Search for the cell housing the specified text and yield its [x, y] center coordinate. 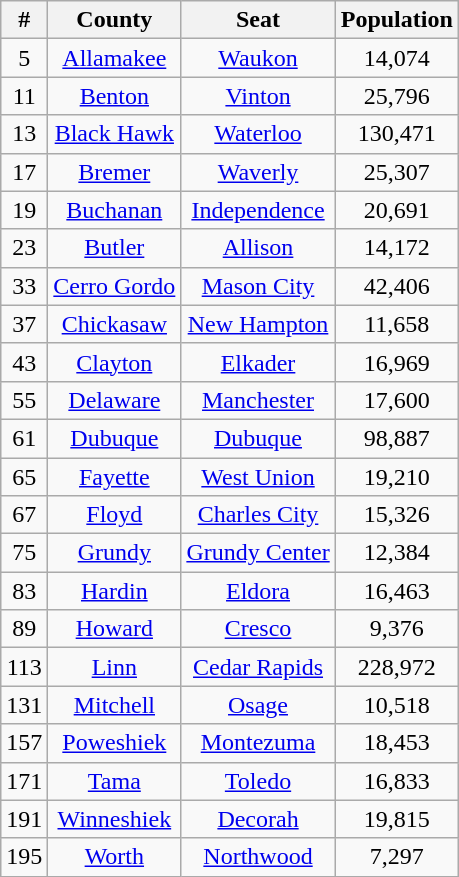
83 [24, 591]
Worth [114, 857]
Bremer [114, 172]
Decorah [258, 819]
19,210 [396, 477]
5 [24, 58]
9,376 [396, 629]
Fayette [114, 477]
228,972 [396, 667]
Clayton [114, 362]
Eldora [258, 591]
Allamakee [114, 58]
Manchester [258, 400]
10,518 [396, 705]
19,815 [396, 819]
195 [24, 857]
55 [24, 400]
Buchanan [114, 210]
113 [24, 667]
130,471 [396, 134]
Black Hawk [114, 134]
Linn [114, 667]
Seat [258, 20]
County [114, 20]
23 [24, 248]
191 [24, 819]
17,600 [396, 400]
Charles City [258, 515]
20,691 [396, 210]
Vinton [258, 96]
65 [24, 477]
43 [24, 362]
157 [24, 743]
Osage [258, 705]
14,074 [396, 58]
7,297 [396, 857]
Butler [114, 248]
131 [24, 705]
25,307 [396, 172]
Benton [114, 96]
Winneshiek [114, 819]
Hardin [114, 591]
Mitchell [114, 705]
Floyd [114, 515]
16,969 [396, 362]
Cedar Rapids [258, 667]
61 [24, 438]
Northwood [258, 857]
98,887 [396, 438]
11 [24, 96]
Delaware [114, 400]
25,796 [396, 96]
Chickasaw [114, 324]
42,406 [396, 286]
Allison [258, 248]
Howard [114, 629]
12,384 [396, 553]
16,833 [396, 781]
Poweshiek [114, 743]
89 [24, 629]
Toledo [258, 781]
Waukon [258, 58]
Independence [258, 210]
Elkader [258, 362]
37 [24, 324]
33 [24, 286]
14,172 [396, 248]
Grundy Center [258, 553]
Waverly [258, 172]
13 [24, 134]
16,463 [396, 591]
Population [396, 20]
Tama [114, 781]
18,453 [396, 743]
Waterloo [258, 134]
Cresco [258, 629]
17 [24, 172]
New Hampton [258, 324]
171 [24, 781]
75 [24, 553]
Cerro Gordo [114, 286]
15,326 [396, 515]
Montezuma [258, 743]
Mason City [258, 286]
Grundy [114, 553]
67 [24, 515]
11,658 [396, 324]
West Union [258, 477]
19 [24, 210]
# [24, 20]
